Pinpoint the cell where the given text exists, returning its [x, y] midpoint coordinate. 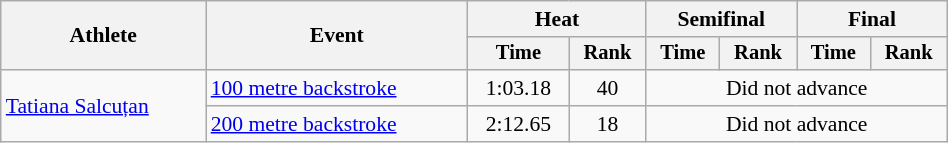
Heat [557, 19]
40 [608, 88]
Athlete [104, 36]
1:03.18 [518, 88]
100 metre backstroke [337, 88]
18 [608, 124]
Semifinal [722, 19]
Tatiana Salcuțan [104, 106]
Final [872, 19]
Event [337, 36]
200 metre backstroke [337, 124]
2:12.65 [518, 124]
